Detect which cell encompasses the target text, then output its [x, y] center coordinate. 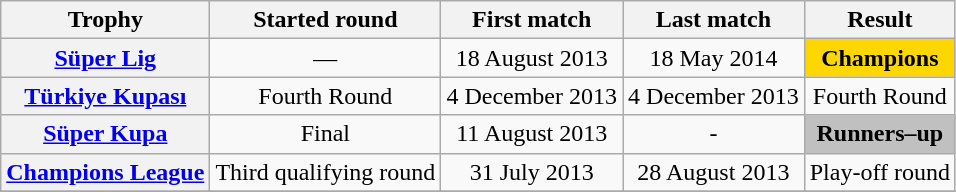
Runners–up [880, 134]
Final [326, 134]
28 August 2013 [714, 172]
18 May 2014 [714, 58]
- [714, 134]
11 August 2013 [532, 134]
Trophy [106, 20]
Play-off round [880, 172]
— [326, 58]
First match [532, 20]
Started round [326, 20]
31 July 2013 [532, 172]
Last match [714, 20]
Süper Lig [106, 58]
Türkiye Kupası [106, 96]
18 August 2013 [532, 58]
Champions League [106, 172]
Champions [880, 58]
Süper Kupa [106, 134]
Result [880, 20]
Third qualifying round [326, 172]
